Output the (X, Y) coordinate of the center of the cell containing the given text.  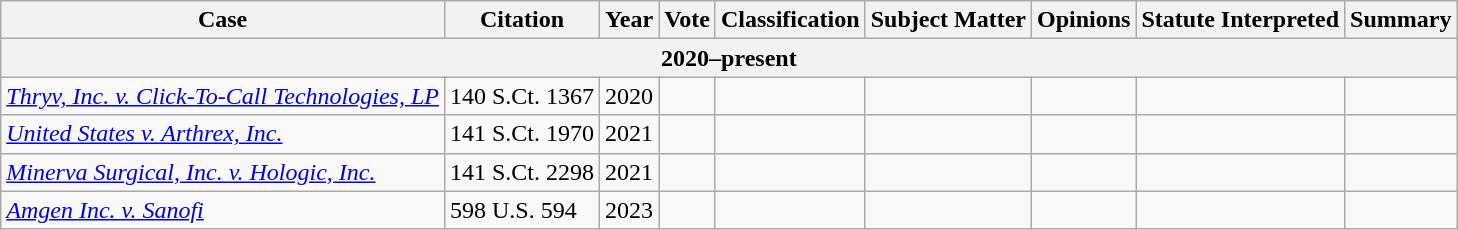
141 S.Ct. 2298 (522, 172)
2020–present (729, 58)
598 U.S. 594 (522, 210)
Thryv, Inc. v. Click-To-Call Technologies, LP (223, 96)
Amgen Inc. v. Sanofi (223, 210)
141 S.Ct. 1970 (522, 134)
United States v. Arthrex, Inc. (223, 134)
Statute Interpreted (1240, 20)
Case (223, 20)
Vote (688, 20)
Year (630, 20)
Summary (1401, 20)
2020 (630, 96)
2023 (630, 210)
Classification (790, 20)
Citation (522, 20)
140 S.Ct. 1367 (522, 96)
Minerva Surgical, Inc. v. Hologic, Inc. (223, 172)
Subject Matter (948, 20)
Opinions (1084, 20)
